Determine the (X, Y) coordinate at the center of the cell enclosing the given text.  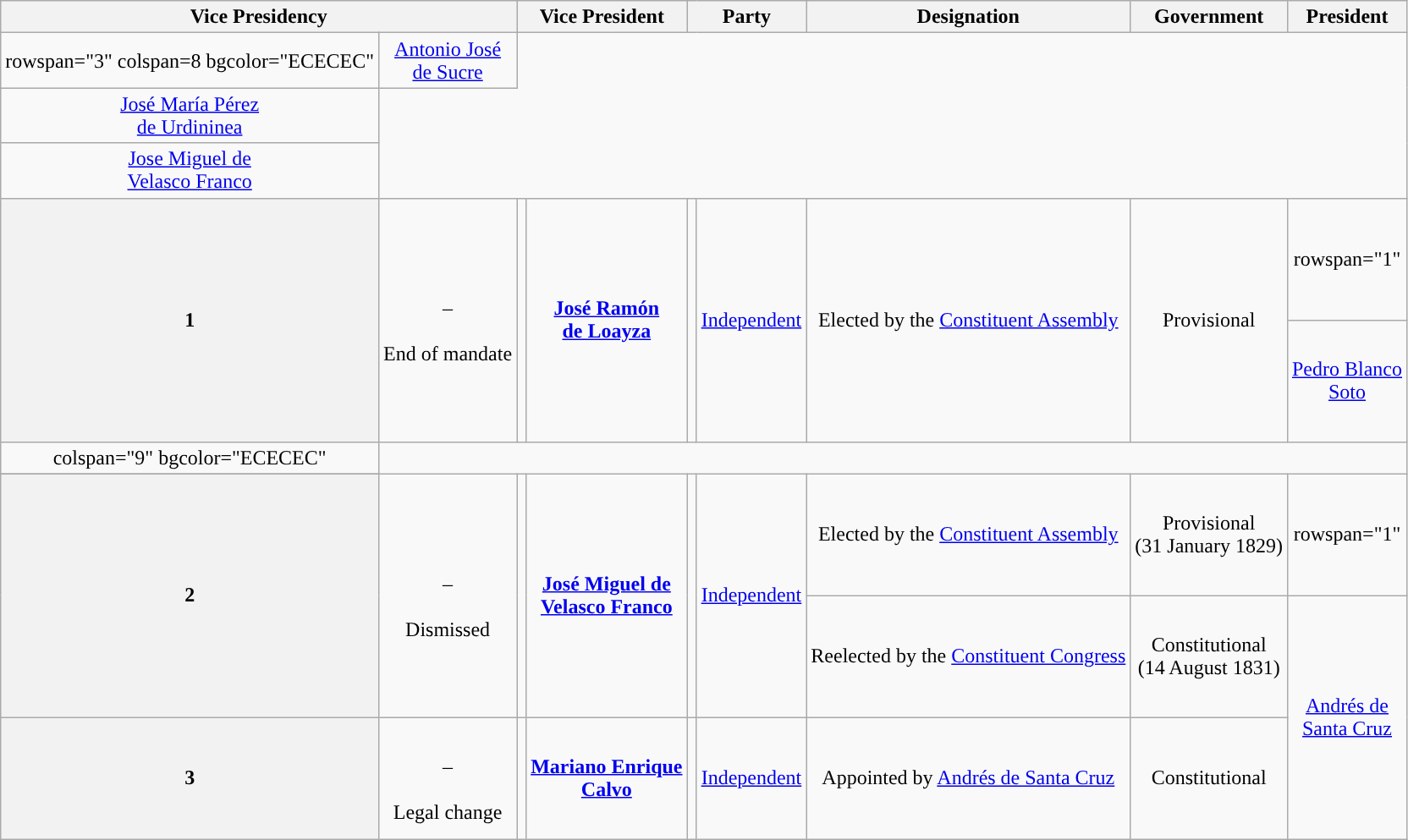
–Dismissed (448, 596)
Appointed by Andrés de Santa Cruz (968, 778)
Vice Presidency (259, 17)
–Legal change (448, 778)
rowspan="3" colspan=8 bgcolor="ECECEC" (190, 61)
Provisional (1209, 320)
Government (1209, 17)
Vice President (602, 17)
Designation (968, 17)
Antonio Joséde Sucre (448, 61)
José Miguel deVelasco Franco (607, 596)
José María Pérezde Urdininea (190, 115)
Reelected by the Constituent Congress (968, 656)
colspan="9" bgcolor="ECECEC" (190, 458)
President (1347, 17)
2 (190, 596)
Pedro BlancoSoto (1347, 381)
Mariano EnriqueCalvo (607, 778)
José Ramón de Loayza (607, 320)
Andrés deSanta Cruz (1347, 717)
3 (190, 778)
Constitutional (1209, 778)
Constitutional(14 August 1831) (1209, 656)
Provisional(31 January 1829) (1209, 535)
1 (190, 320)
Jose Miguel deVelasco Franco (190, 171)
Party (746, 17)
–End of mandate (448, 320)
